Provide the (X, Y) coordinate of the cell's center where the given text is located.  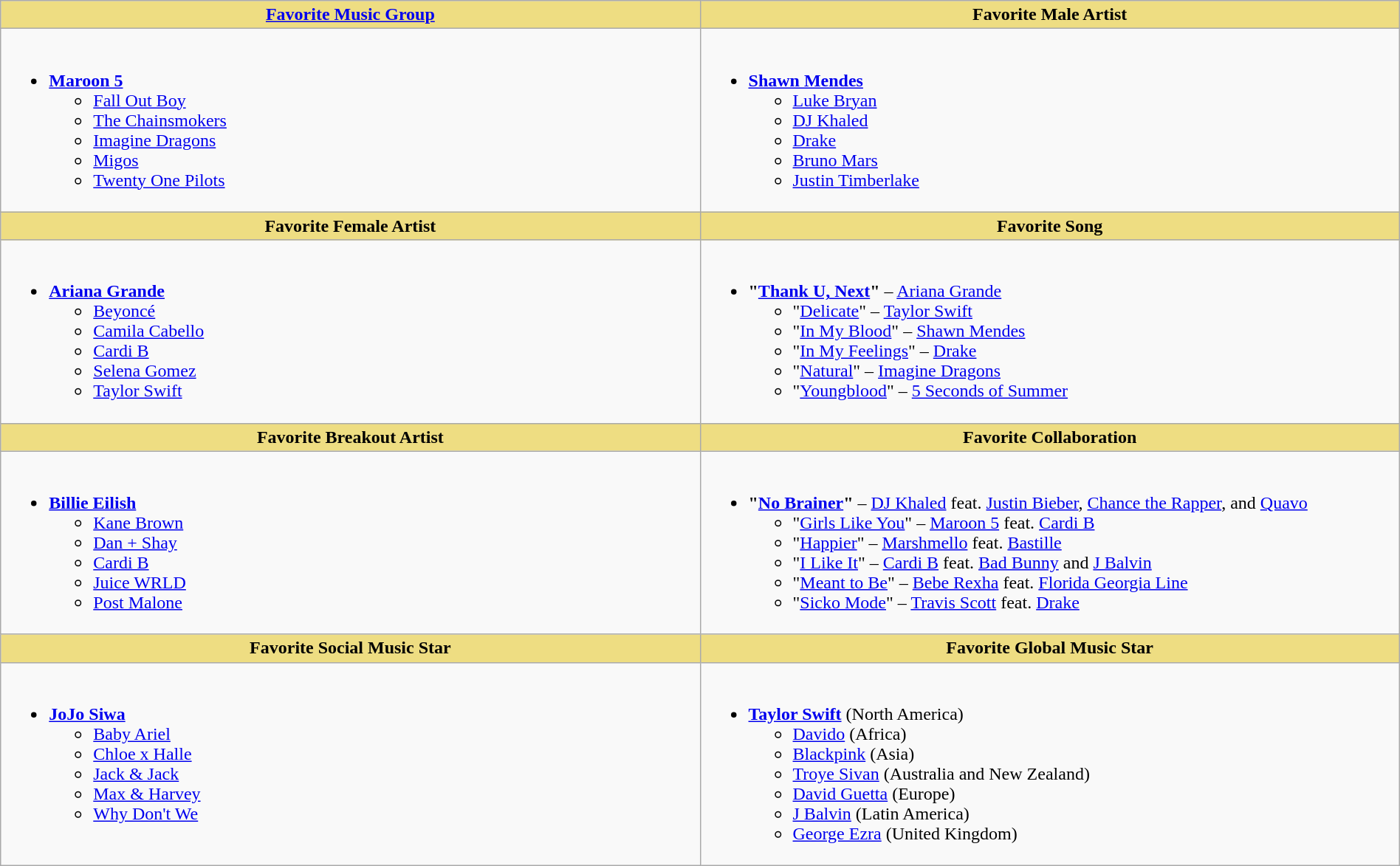
Favorite Female Artist (350, 226)
Favorite Global Music Star (1050, 648)
Billie EilishKane BrownDan + ShayCardi BJuice WRLDPost Malone (350, 543)
Favorite Music Group (350, 15)
Ariana GrandeBeyoncéCamila CabelloCardi BSelena GomezTaylor Swift (350, 331)
Favorite Breakout Artist (350, 437)
Favorite Collaboration (1050, 437)
Favorite Song (1050, 226)
JoJo SiwaBaby ArielChloe x HalleJack & JackMax & HarveyWhy Don't We (350, 763)
Shawn MendesLuke BryanDJ KhaledDrakeBruno MarsJustin Timberlake (1050, 120)
Favorite Male Artist (1050, 15)
Favorite Social Music Star (350, 648)
Maroon 5Fall Out BoyThe ChainsmokersImagine DragonsMigosTwenty One Pilots (350, 120)
